Search for the cell housing the specified text and yield its [X, Y] center coordinate. 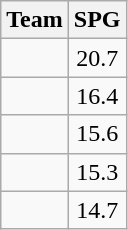
20.7 [97, 58]
16.4 [97, 96]
15.6 [97, 134]
SPG [97, 20]
14.7 [97, 210]
15.3 [97, 172]
Team [35, 20]
